Provide the [x, y] coordinate of the cell's center where the given text is located.  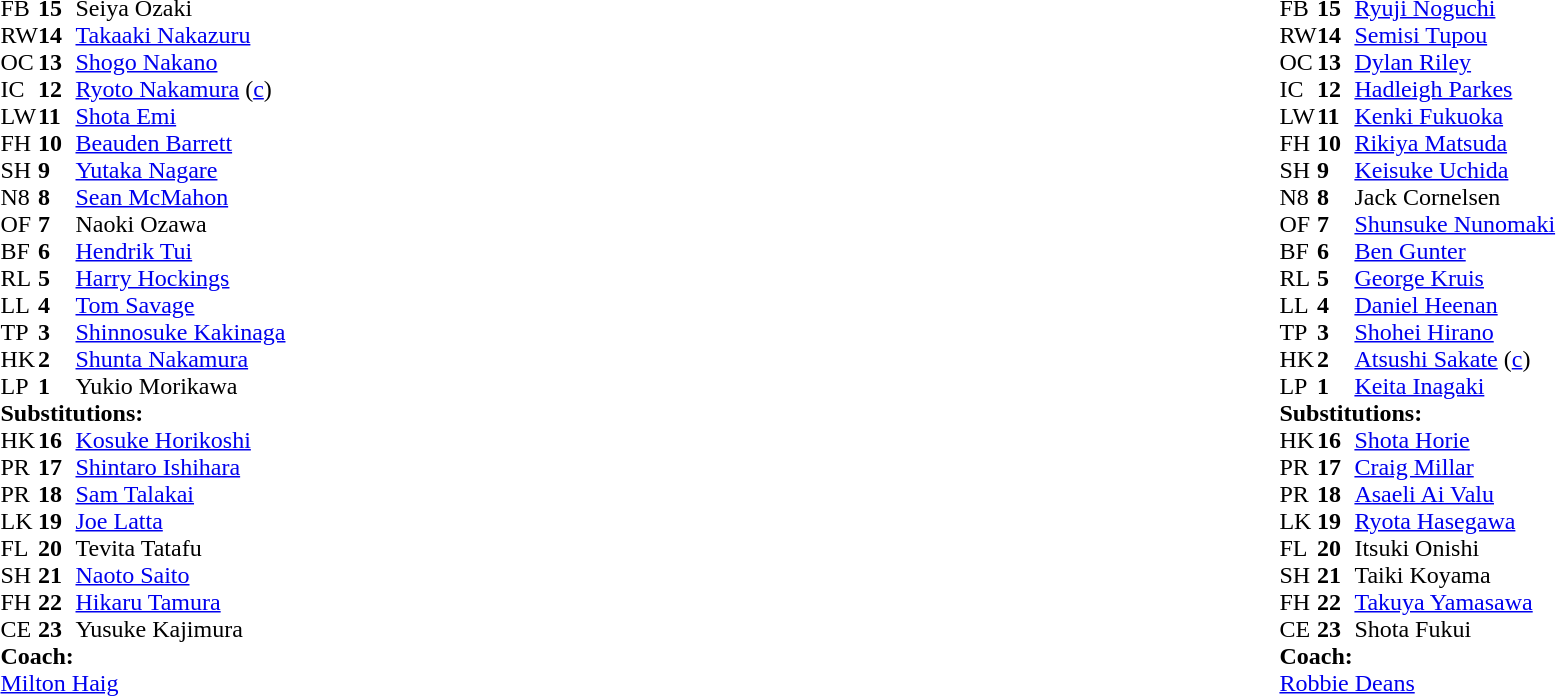
Yukio Morikawa [181, 386]
Keisuke Uchida [1454, 170]
Shunta Nakamura [181, 360]
Shunsuke Nunomaki [1454, 224]
Taiki Koyama [1454, 576]
Dylan Riley [1454, 62]
Beauden Barrett [181, 144]
Shohei Hirano [1454, 332]
Shinnosuke Kakinaga [181, 332]
Takuya Yamasawa [1454, 602]
Kosuke Horikoshi [181, 440]
Ryoto Nakamura (c) [181, 90]
Shota Horie [1454, 440]
Craig Millar [1454, 468]
Joe Latta [181, 522]
Itsuki Onishi [1454, 548]
Shogo Nakano [181, 62]
Shota Fukui [1454, 630]
Asaeli Ai Valu [1454, 494]
Jack Cornelsen [1454, 198]
Hendrik Tui [181, 252]
Shintaro Ishihara [181, 468]
Naoki Ozawa [181, 224]
Keita Inagaki [1454, 386]
Shota Emi [181, 116]
Yusuke Kajimura [181, 630]
Rikiya Matsuda [1454, 144]
Harry Hockings [181, 278]
Sam Talakai [181, 494]
Hikaru Tamura [181, 602]
Ben Gunter [1454, 252]
Tom Savage [181, 306]
Semisi Tupou [1454, 36]
Kenki Fukuoka [1454, 116]
Atsushi Sakate (c) [1454, 360]
Yutaka Nagare [181, 170]
Naoto Saito [181, 576]
Ryota Hasegawa [1454, 522]
Sean McMahon [181, 198]
Tevita Tatafu [181, 548]
Takaaki Nakazuru [181, 36]
Hadleigh Parkes [1454, 90]
Daniel Heenan [1454, 306]
George Kruis [1454, 278]
